Search for the cell housing the specified text and yield its [x, y] center coordinate. 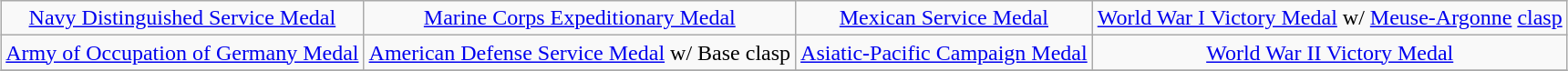
World War I Victory Medal w/ Meuse-Argonne clasp [1329, 18]
Navy Distinguished Service Medal [182, 18]
World War II Victory Medal [1329, 53]
Marine Corps Expeditionary Medal [580, 18]
Asiatic-Pacific Campaign Medal [944, 53]
American Defense Service Medal w/ Base clasp [580, 53]
Army of Occupation of Germany Medal [182, 53]
Mexican Service Medal [944, 18]
